Determine the [X, Y] coordinate at the center of the cell enclosing the given text.  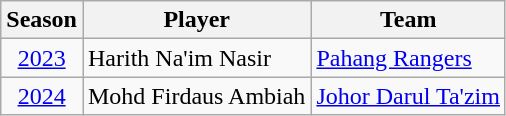
Mohd Firdaus Ambiah [196, 96]
Player [196, 20]
Season [42, 20]
Harith Na'im Nasir [196, 58]
Pahang Rangers [408, 58]
2024 [42, 96]
2023 [42, 58]
Team [408, 20]
Johor Darul Ta'zim [408, 96]
